From the cell containing the given text, extract its center point as [X, Y] coordinate. 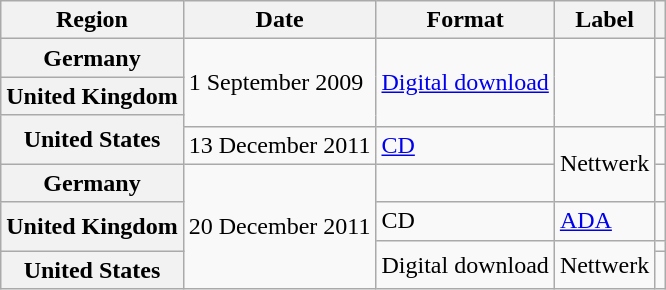
Region [92, 20]
Format [465, 20]
Label [604, 20]
13 December 2011 [280, 145]
20 December 2011 [280, 226]
ADA [604, 221]
1 September 2009 [280, 82]
Date [280, 20]
